Extract the (X, Y) coordinate from the center of the cell holding the provided text.  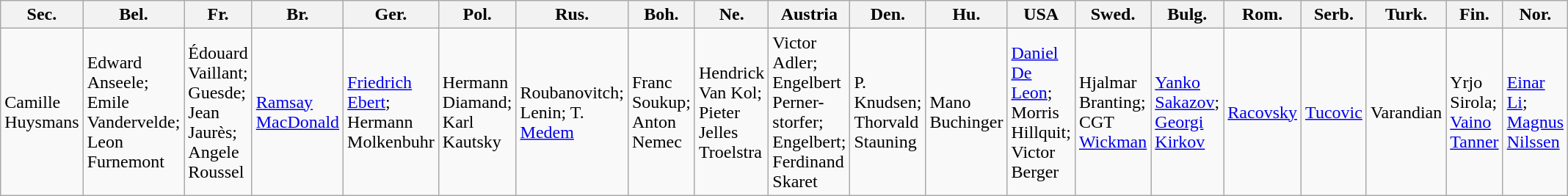
Br. (297, 15)
Bulg. (1188, 15)
Den. (888, 15)
Nor. (1535, 15)
Friedrich Ebert; Hermann Molkenbuhr (391, 112)
P. Knudsen; Thorvald Stauning (888, 112)
Racovsky (1263, 112)
Rus. (572, 15)
Roubanovitch; Lenin; T. Medem (572, 112)
Ger. (391, 15)
Hjalmar Branting; CGT Wickman (1113, 112)
Edward Anseele; Emile Vandervelde; Leon Furnemont (134, 112)
Hendrick Van Kol; Pieter Jelles Troelstra (731, 112)
Boh. (661, 15)
Ne. (731, 15)
Mano Buchinger (966, 112)
Pol. (477, 15)
Camille Huysmans (42, 112)
Serb. (1335, 15)
Austria (809, 15)
Édouard Vaillant; Guesde; Jean Jaurès; Angele Roussel (218, 112)
Bel. (134, 15)
Daniel De Leon; Morris Hillquit; Victor Berger (1041, 112)
Hermann Diamand; Karl Kautsky (477, 112)
Varandian (1406, 112)
Tucovic (1335, 112)
Yrjo Sirola; Vaino Tanner (1474, 112)
Einar Li; Magnus Nilssen (1535, 112)
Yanko Sakazov; Georgi Kirkov (1188, 112)
Fr. (218, 15)
Swed. (1113, 15)
Hu. (966, 15)
Sec. (42, 15)
Rom. (1263, 15)
USA (1041, 15)
Turk. (1406, 15)
Ramsay MacDonald (297, 112)
Victor Adler; Engelbert Perner-storfer; Engelbert; Ferdinand Skaret (809, 112)
Fin. (1474, 15)
Franc Soukup; Anton Nemec (661, 112)
